Detect which cell encompasses the target text, then output its (x, y) center coordinate. 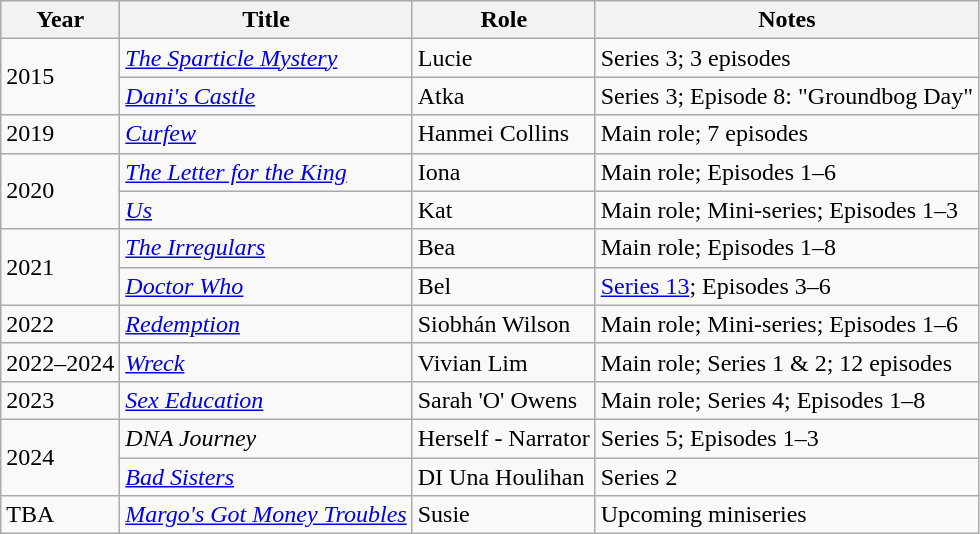
Main role; Episodes 1–8 (786, 248)
Upcoming miniseries (786, 515)
2022–2024 (60, 362)
Us (266, 210)
Vivian Lim (504, 362)
Curfew (266, 134)
Lucie (504, 58)
Sarah 'O' Owens (504, 400)
Kat (504, 210)
Main role; Series 1 & 2; 12 episodes (786, 362)
Bad Sisters (266, 477)
Redemption (266, 324)
2021 (60, 267)
2022 (60, 324)
Notes (786, 20)
Series 2 (786, 477)
Doctor Who (266, 286)
Herself - Narrator (504, 438)
Iona (504, 172)
2019 (60, 134)
Siobhán Wilson (504, 324)
Margo's Got Money Troubles (266, 515)
2023 (60, 400)
Main role; Episodes 1–6 (786, 172)
Role (504, 20)
Atka (504, 96)
2024 (60, 457)
Main role; Mini-series; Episodes 1–3 (786, 210)
Series 3; Episode 8: "Groundbog Day" (786, 96)
TBA (60, 515)
The Letter for the King (266, 172)
Wreck (266, 362)
Title (266, 20)
The Irregulars (266, 248)
Sex Education (266, 400)
Main role; 7 episodes (786, 134)
Susie (504, 515)
DI Una Houlihan (504, 477)
Series 3; 3 episodes (786, 58)
Bea (504, 248)
Series 13; Episodes 3–6 (786, 286)
Year (60, 20)
2015 (60, 77)
2020 (60, 191)
Bel (504, 286)
Hanmei Collins (504, 134)
Dani's Castle (266, 96)
Series 5; Episodes 1–3 (786, 438)
Main role; Series 4; Episodes 1–8 (786, 400)
The Sparticle Mystery (266, 58)
Main role; Mini-series; Episodes 1–6 (786, 324)
DNA Journey (266, 438)
